Find where the given text appears and provide that cell's center as (x, y) coordinate. 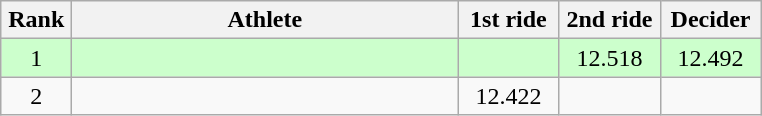
12.492 (710, 58)
Decider (710, 20)
2 (36, 96)
1 (36, 58)
2nd ride (610, 20)
12.422 (508, 96)
12.518 (610, 58)
Athlete (265, 20)
Rank (36, 20)
1st ride (508, 20)
